Find where the given text appears and provide that cell's center as [X, Y] coordinate. 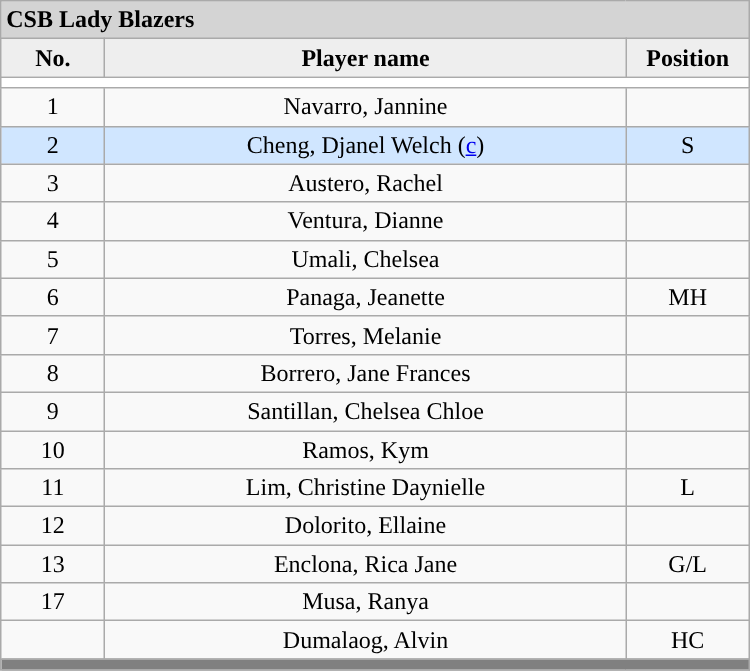
1 [53, 107]
Navarro, Jannine [366, 107]
G/L [688, 564]
Musa, Ranya [366, 602]
4 [53, 221]
Ventura, Dianne [366, 221]
MH [688, 297]
Torres, Melanie [366, 335]
10 [53, 449]
Santillan, Chelsea Chloe [366, 411]
CSB Lady Blazers [375, 20]
Enclona, Rica Jane [366, 564]
9 [53, 411]
8 [53, 373]
Dolorito, Ellaine [366, 526]
HC [688, 640]
17 [53, 602]
S [688, 145]
Ramos, Kym [366, 449]
5 [53, 259]
2 [53, 145]
6 [53, 297]
Borrero, Jane Frances [366, 373]
Dumalaog, Alvin [366, 640]
Position [688, 58]
Cheng, Djanel Welch (c) [366, 145]
L [688, 488]
Panaga, Jeanette [366, 297]
12 [53, 526]
11 [53, 488]
3 [53, 183]
Lim, Christine Daynielle [366, 488]
13 [53, 564]
Austero, Rachel [366, 183]
Player name [366, 58]
7 [53, 335]
Umali, Chelsea [366, 259]
No. [53, 58]
